Return (x, y) of the center of cell containing provided text 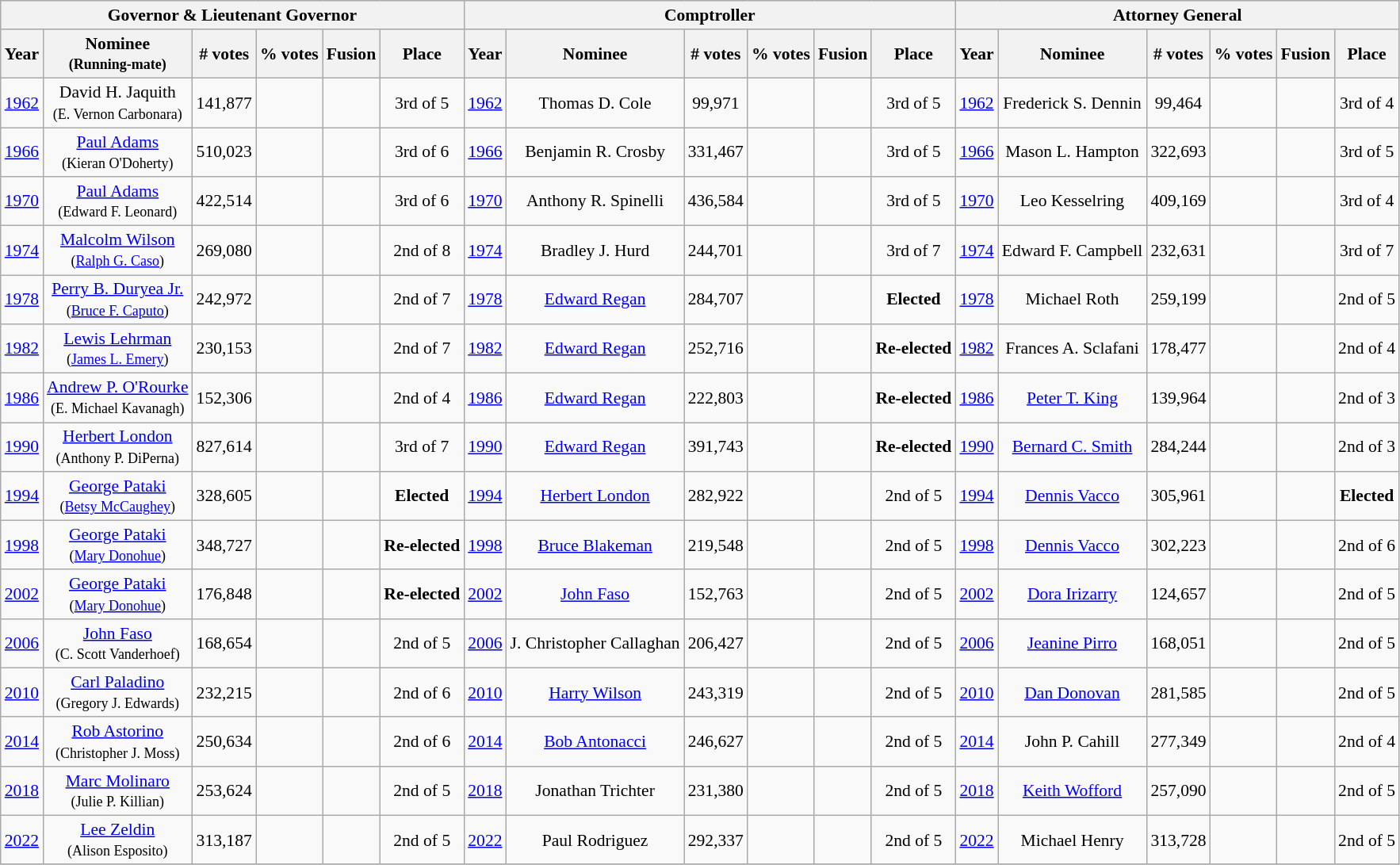
243,319 (716, 693)
253,624 (224, 791)
Lee Zeldin(Alison Esposito) (117, 840)
409,169 (1178, 201)
305,961 (1178, 496)
Frederick S. Dennin (1073, 103)
Bob Antonacci (595, 742)
Peter T. King (1073, 398)
242,972 (224, 300)
John Faso (595, 595)
Paul Adams(Edward F. Leonard) (117, 201)
Michael Henry (1073, 840)
206,427 (716, 644)
152,306 (224, 398)
Bernard C. Smith (1073, 447)
Bradley J. Hurd (595, 251)
168,654 (224, 644)
Michael Roth (1073, 300)
John P. Cahill (1073, 742)
178,477 (1178, 349)
John Faso(C. Scott Vanderhoef) (117, 644)
Dan Donovan (1073, 693)
176,848 (224, 595)
328,605 (224, 496)
Bruce Blakeman (595, 545)
391,743 (716, 447)
269,080 (224, 251)
Jonathan Trichter (595, 791)
Comptroller (710, 15)
281,585 (1178, 693)
Keith Wofford (1073, 791)
232,215 (224, 693)
Marc Molinaro(Julie P. Killian) (117, 791)
302,223 (1178, 545)
Paul Adams(Kieran O'Doherty) (117, 152)
Mason L. Hampton (1073, 152)
Paul Rodriguez (595, 840)
Harry Wilson (595, 693)
244,701 (716, 251)
99,971 (716, 103)
139,964 (1178, 398)
Lewis Lehrman(James L. Emery) (117, 349)
99,464 (1178, 103)
Frances A. Sclafani (1073, 349)
Dora Irizarry (1073, 595)
Herbert London(Anthony P. DiPerna) (117, 447)
141,877 (224, 103)
277,349 (1178, 742)
Benjamin R. Crosby (595, 152)
222,803 (716, 398)
168,051 (1178, 644)
232,631 (1178, 251)
282,922 (716, 496)
322,693 (1178, 152)
250,634 (224, 742)
292,337 (716, 840)
Andrew P. O'Rourke(E. Michael Kavanagh) (117, 398)
331,467 (716, 152)
George Pataki(Betsy McCaughey) (117, 496)
Thomas D. Cole (595, 103)
284,244 (1178, 447)
Jeanine Pirro (1073, 644)
827,614 (224, 447)
Herbert London (595, 496)
219,548 (716, 545)
Perry B. Duryea Jr.(Bruce F. Caputo) (117, 300)
Leo Kesselring (1073, 201)
246,627 (716, 742)
J. Christopher Callaghan (595, 644)
124,657 (1178, 595)
Malcolm Wilson(Ralph G. Caso) (117, 251)
Nominee(Running-mate) (117, 54)
Rob Astorino(Christopher J. Moss) (117, 742)
Edward F. Campbell (1073, 251)
Anthony R. Spinelli (595, 201)
510,023 (224, 152)
230,153 (224, 349)
Attorney General (1177, 15)
2nd of 8 (422, 251)
252,716 (716, 349)
284,707 (716, 300)
259,199 (1178, 300)
257,090 (1178, 791)
152,763 (716, 595)
313,187 (224, 840)
David H. Jaquith(E. Vernon Carbonara) (117, 103)
348,727 (224, 545)
Governor & Lieutenant Governor (232, 15)
436,584 (716, 201)
422,514 (224, 201)
313,728 (1178, 840)
231,380 (716, 791)
Carl Paladino(Gregory J. Edwards) (117, 693)
